Provide the [X, Y] coordinate of the cell's center where the given text is located.  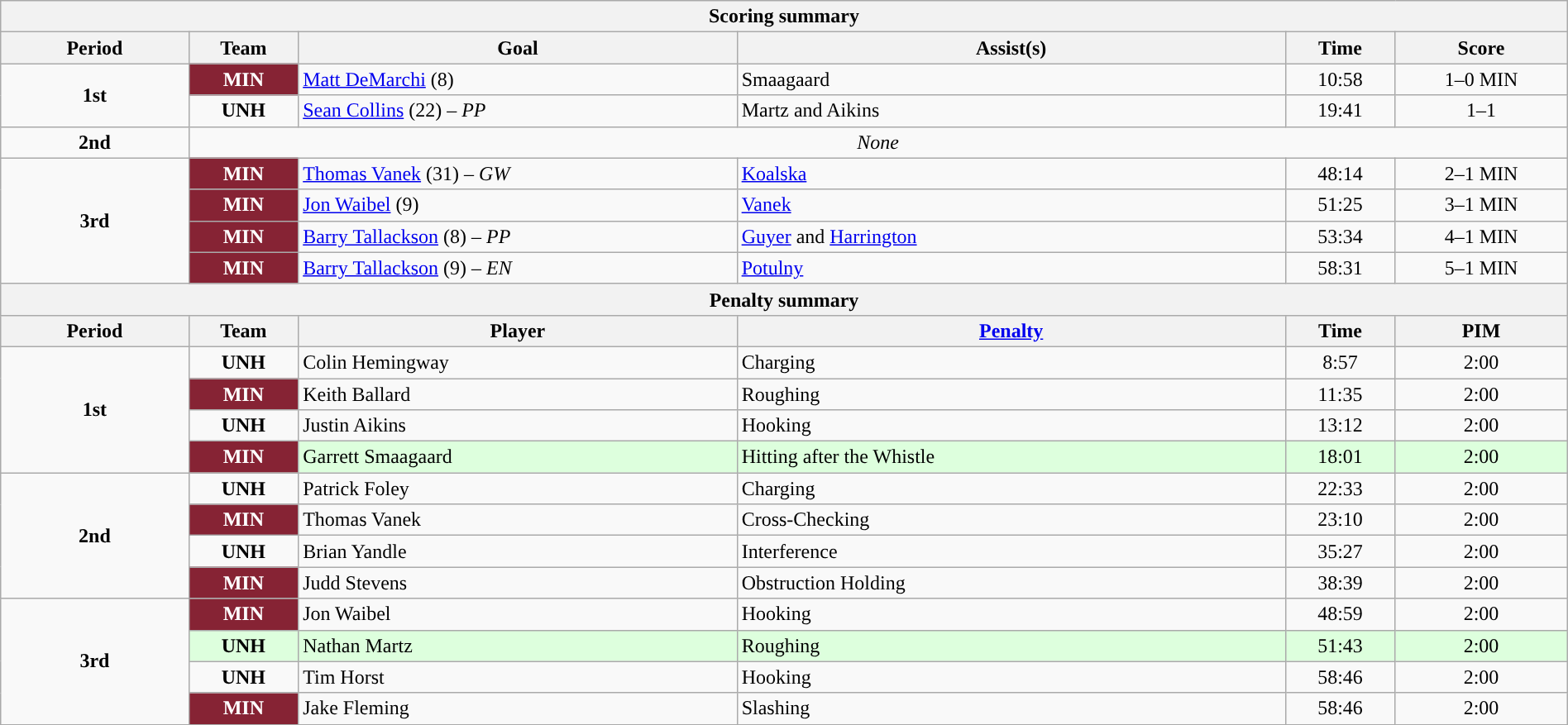
8:57 [1340, 362]
23:10 [1340, 520]
Martz and Aikins [1011, 111]
Nathan Martz [518, 646]
Slashing [1011, 708]
58:31 [1340, 268]
5–1 MIN [1481, 268]
PIM [1481, 331]
Jon Waibel [518, 614]
Thomas Vanek [518, 520]
10:58 [1340, 79]
22:33 [1340, 489]
48:59 [1340, 614]
Potulny [1011, 268]
Smaagaard [1011, 79]
18:01 [1340, 457]
19:41 [1340, 111]
13:12 [1340, 426]
Thomas Vanek (31) – GW [518, 174]
None [878, 142]
Hitting after the Whistle [1011, 457]
Penalty [1011, 331]
Jon Waibel (9) [518, 205]
Interference [1011, 551]
Brian Yandle [518, 551]
Sean Collins (22) – PP [518, 111]
11:35 [1340, 394]
35:27 [1340, 551]
3–1 MIN [1481, 205]
Assist(s) [1011, 48]
38:39 [1340, 583]
Judd Stevens [518, 583]
Obstruction Holding [1011, 583]
Jake Fleming [518, 708]
Barry Tallackson (8) – PP [518, 236]
Tim Horst [518, 677]
Scoring summary [784, 17]
Garrett Smaagaard [518, 457]
Cross-Checking [1011, 520]
Patrick Foley [518, 489]
Vanek [1011, 205]
1–0 MIN [1481, 79]
Justin Aikins [518, 426]
Koalska [1011, 174]
2–1 MIN [1481, 174]
Guyer and Harrington [1011, 236]
1–1 [1481, 111]
4–1 MIN [1481, 236]
Score [1481, 48]
Penalty summary [784, 299]
Colin Hemingway [518, 362]
53:34 [1340, 236]
Matt DeMarchi (8) [518, 79]
51:25 [1340, 205]
48:14 [1340, 174]
Barry Tallackson (9) – EN [518, 268]
51:43 [1340, 646]
Goal [518, 48]
Keith Ballard [518, 394]
Player [518, 331]
